Detect which cell encompasses the target text, then output its (x, y) center coordinate. 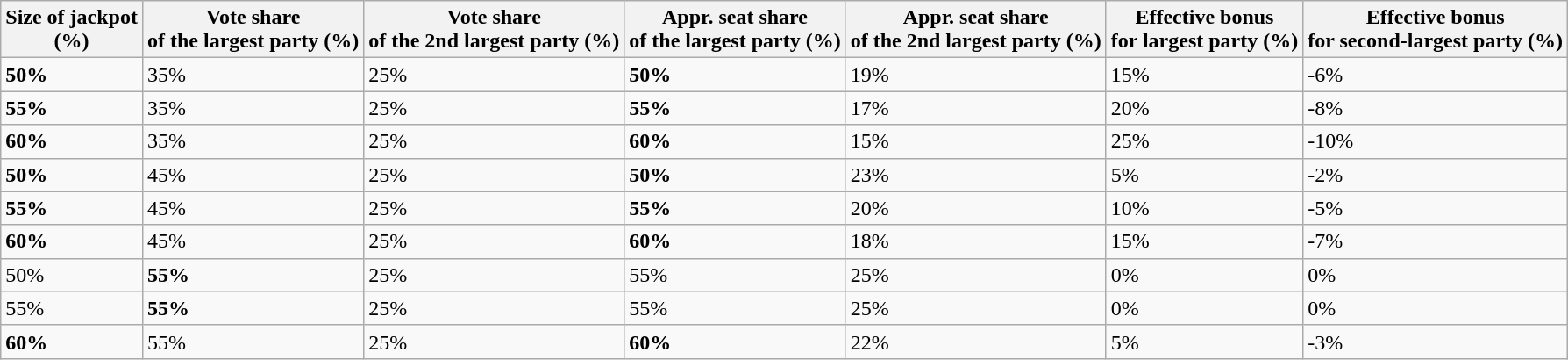
10% (1205, 208)
-2% (1436, 175)
19% (975, 75)
Vote shareof the 2nd largest party (%) (495, 30)
Vote shareof the largest party (%) (253, 30)
-8% (1436, 108)
23% (975, 175)
Effective bonusfor second-largest party (%) (1436, 30)
-10% (1436, 141)
Effective bonusfor largest party (%) (1205, 30)
17% (975, 108)
-5% (1436, 208)
-6% (1436, 75)
22% (975, 342)
Appr. seat shareof the 2nd largest party (%) (975, 30)
Appr. seat shareof the largest party (%) (735, 30)
Size of jackpot(%) (72, 30)
-3% (1436, 342)
-7% (1436, 241)
18% (975, 241)
